Provide the [X, Y] coordinate of the cell's center where the given text is located.  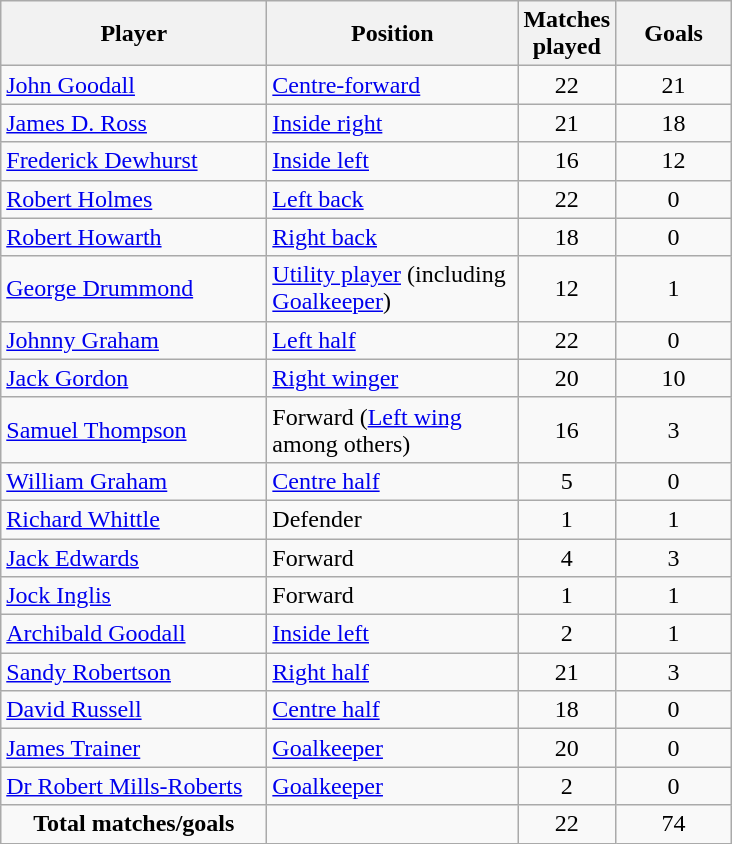
David Russell [134, 710]
Dr Robert Mills-Roberts [134, 786]
William Graham [134, 481]
Forward (Left wing among others) [392, 430]
10 [674, 378]
John Goodall [134, 85]
Richard Whittle [134, 519]
Robert Holmes [134, 199]
Player [134, 34]
Left half [392, 340]
Right winger [392, 378]
Frederick Dewhurst [134, 161]
Inside right [392, 123]
Robert Howarth [134, 237]
Defender [392, 519]
Archibald Goodall [134, 634]
Matches played [567, 34]
Right half [392, 672]
Total matches/goals [134, 824]
Goals [674, 34]
James Trainer [134, 748]
4 [567, 557]
Samuel Thompson [134, 430]
Utility player (including Goalkeeper) [392, 288]
Sandy Robertson [134, 672]
Jack Gordon [134, 378]
Johnny Graham [134, 340]
Jock Inglis [134, 596]
5 [567, 481]
Left back [392, 199]
Right back [392, 237]
74 [674, 824]
Centre-forward [392, 85]
James D. Ross [134, 123]
Jack Edwards [134, 557]
Position [392, 34]
George Drummond [134, 288]
